Determine the [X, Y] coordinate at the center of the cell enclosing the given text.  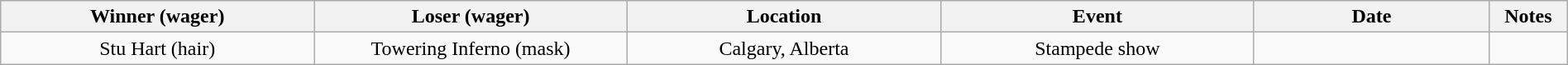
Stampede show [1097, 48]
Location [784, 17]
Towering Inferno (mask) [471, 48]
Notes [1528, 17]
Event [1097, 17]
Loser (wager) [471, 17]
Calgary, Alberta [784, 48]
Stu Hart (hair) [157, 48]
Winner (wager) [157, 17]
Date [1371, 17]
